Output the [x, y] coordinate of the center of the cell containing the given text.  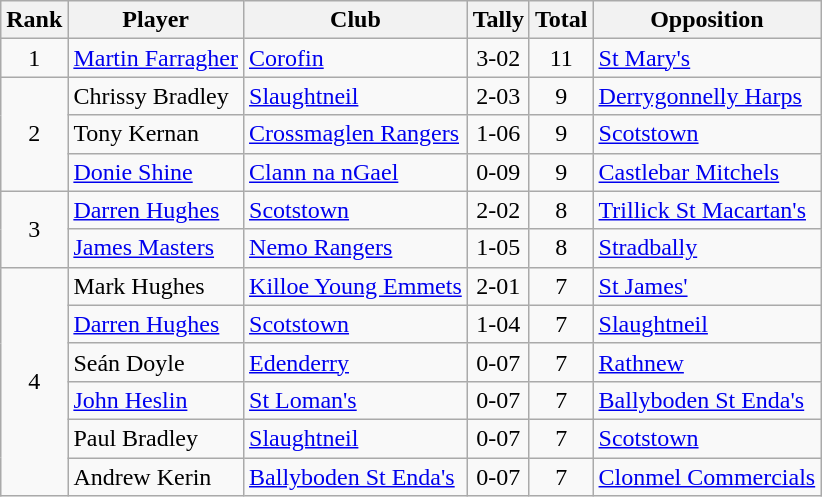
Opposition [707, 20]
2-03 [498, 96]
Edenderry [356, 362]
St James' [707, 286]
Mark Hughes [156, 286]
Chrissy Bradley [156, 96]
Killoe Young Emmets [356, 286]
Castlebar Mitchels [707, 172]
Seán Doyle [156, 362]
Trillick St Macartan's [707, 210]
Stradbally [707, 248]
1-04 [498, 324]
Clonmel Commercials [707, 477]
3-02 [498, 58]
Corofin [356, 58]
1-06 [498, 134]
John Heslin [156, 400]
Total [561, 20]
Andrew Kerin [156, 477]
2 [34, 134]
Tony Kernan [156, 134]
St Loman's [356, 400]
Donie Shine [156, 172]
0-09 [498, 172]
Player [156, 20]
1-05 [498, 248]
Tally [498, 20]
Nemo Rangers [356, 248]
Club [356, 20]
Clann na nGael [356, 172]
11 [561, 58]
Martin Farragher [156, 58]
St Mary's [707, 58]
Crossmaglen Rangers [356, 134]
Derrygonnelly Harps [707, 96]
James Masters [156, 248]
4 [34, 381]
3 [34, 229]
Rank [34, 20]
1 [34, 58]
Rathnew [707, 362]
2-02 [498, 210]
2-01 [498, 286]
Paul Bradley [156, 438]
